Identify which cell holds the provided text, then report its (X, Y) central coordinate. 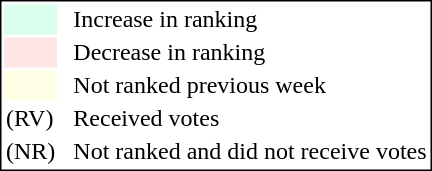
(RV) (30, 119)
Received votes (250, 119)
Not ranked and did not receive votes (250, 151)
Decrease in ranking (250, 53)
Increase in ranking (250, 19)
Not ranked previous week (250, 85)
(NR) (30, 151)
